Return [x, y] of the center of cell containing provided text 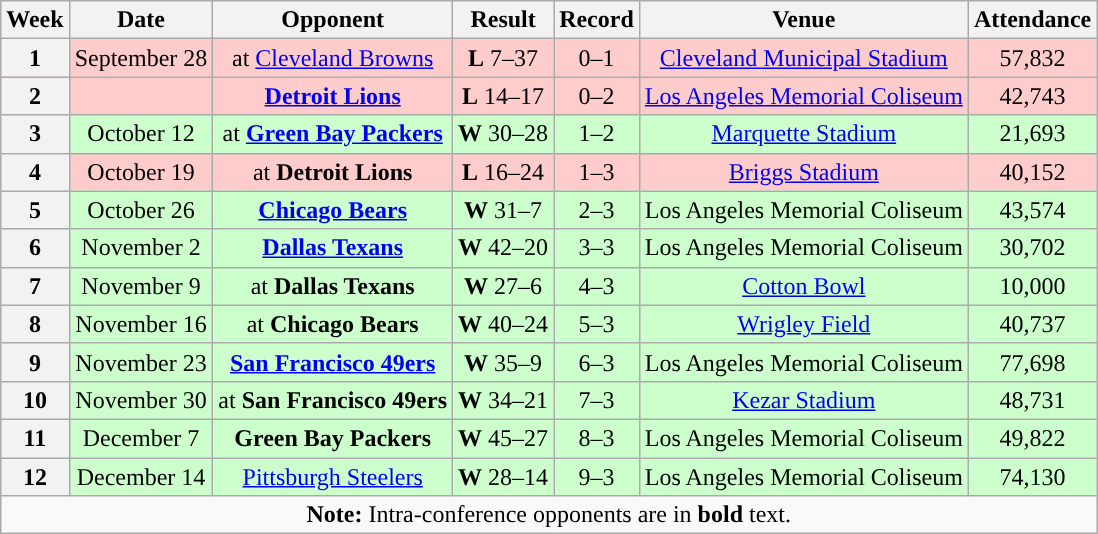
W 28–14 [504, 477]
1–2 [597, 134]
Record [597, 20]
2–3 [597, 210]
W 31–7 [504, 210]
W 45–27 [504, 438]
8 [35, 324]
7–3 [597, 400]
December 14 [141, 477]
42,743 [1032, 96]
L 7–37 [504, 58]
11 [35, 438]
30,702 [1032, 248]
Cotton Bowl [804, 286]
Detroit Lions [333, 96]
November 23 [141, 362]
74,130 [1032, 477]
Venue [804, 20]
Marquette Stadium [804, 134]
Green Bay Packers [333, 438]
Cleveland Municipal Stadium [804, 58]
40,152 [1032, 172]
6–3 [597, 362]
3 [35, 134]
7 [35, 286]
Date [141, 20]
November 16 [141, 324]
Briggs Stadium [804, 172]
at Cleveland Browns [333, 58]
9 [35, 362]
3–3 [597, 248]
December 7 [141, 438]
12 [35, 477]
Kezar Stadium [804, 400]
0–1 [597, 58]
at San Francisco 49ers [333, 400]
2 [35, 96]
6 [35, 248]
W 42–20 [504, 248]
at Dallas Texans [333, 286]
10 [35, 400]
43,574 [1032, 210]
Week [35, 20]
40,737 [1032, 324]
57,832 [1032, 58]
8–3 [597, 438]
Pittsburgh Steelers [333, 477]
L 14–17 [504, 96]
W 34–21 [504, 400]
5 [35, 210]
4 [35, 172]
4–3 [597, 286]
5–3 [597, 324]
W 35–9 [504, 362]
Opponent [333, 20]
at Green Bay Packers [333, 134]
Attendance [1032, 20]
October 12 [141, 134]
1–3 [597, 172]
November 2 [141, 248]
49,822 [1032, 438]
0–2 [597, 96]
at Chicago Bears [333, 324]
Result [504, 20]
Chicago Bears [333, 210]
Wrigley Field [804, 324]
W 40–24 [504, 324]
L 16–24 [504, 172]
Note: Intra-conference opponents are in bold text. [549, 515]
48,731 [1032, 400]
September 28 [141, 58]
November 30 [141, 400]
October 26 [141, 210]
October 19 [141, 172]
San Francisco 49ers [333, 362]
10,000 [1032, 286]
Dallas Texans [333, 248]
9–3 [597, 477]
November 9 [141, 286]
21,693 [1032, 134]
W 30–28 [504, 134]
W 27–6 [504, 286]
at Detroit Lions [333, 172]
1 [35, 58]
77,698 [1032, 362]
